Extract the [X, Y] coordinate from the center of the cell holding the provided text.  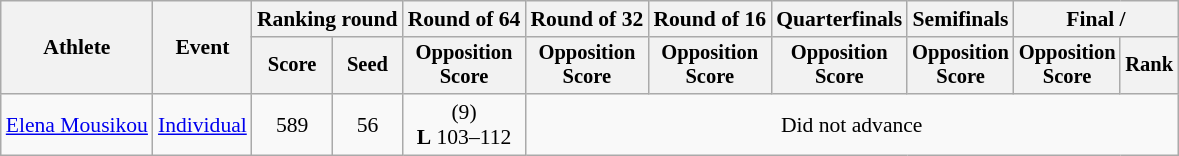
Final / [1096, 19]
Did not advance [852, 124]
589 [292, 124]
Quarterfinals [839, 19]
Round of 32 [586, 19]
Semifinals [960, 19]
(9)L 103–112 [464, 124]
Round of 64 [464, 19]
Round of 16 [710, 19]
Score [292, 66]
56 [367, 124]
Seed [367, 66]
Athlete [77, 48]
Event [202, 48]
Individual [202, 124]
Ranking round [328, 19]
Rank [1149, 66]
Elena Mousikou [77, 124]
